Return the (x, y) coordinate for the center point of the cell that contains the specified text.  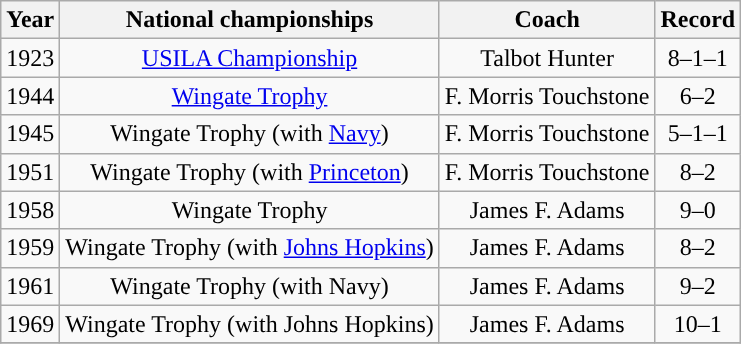
Year (30, 20)
5–1–1 (698, 134)
USILA Championship (250, 58)
Talbot Hunter (547, 58)
Coach (547, 20)
8–1–1 (698, 58)
9–0 (698, 210)
6–2 (698, 96)
1945 (30, 134)
Wingate Trophy (with Princeton) (250, 172)
Record (698, 20)
10–1 (698, 324)
National championships (250, 20)
1951 (30, 172)
1959 (30, 248)
1958 (30, 210)
1923 (30, 58)
1961 (30, 286)
1969 (30, 324)
9–2 (698, 286)
1944 (30, 96)
